Return [X, Y] of the center of cell containing provided text 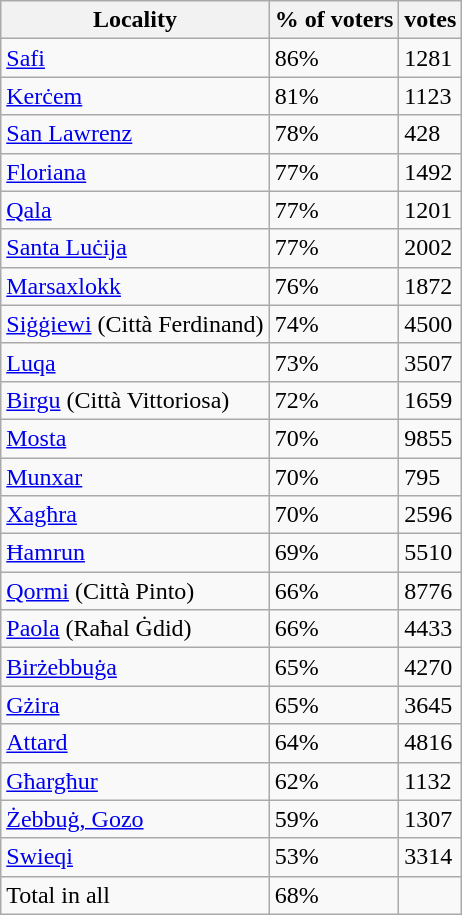
74% [334, 324]
53% [334, 857]
Kerċem [135, 96]
San Lawrenz [135, 134]
Siġġiewi (Città Ferdinand) [135, 324]
1492 [430, 172]
76% [334, 286]
5510 [430, 553]
Birżebbuġa [135, 667]
1281 [430, 58]
8776 [430, 591]
Gżira [135, 705]
Floriana [135, 172]
Qala [135, 210]
Paola (Raħal Ġdid) [135, 629]
Luqa [135, 362]
59% [334, 819]
Għargħur [135, 781]
1132 [430, 781]
Marsaxlokk [135, 286]
3507 [430, 362]
Ħamrun [135, 553]
795 [430, 477]
Qormi (Città Pinto) [135, 591]
Swieqi [135, 857]
68% [334, 895]
Xagħra [135, 515]
Locality [135, 20]
Santa Luċija [135, 248]
86% [334, 58]
1872 [430, 286]
Safi [135, 58]
9855 [430, 438]
1123 [430, 96]
Total in all [135, 895]
votes [430, 20]
1307 [430, 819]
2596 [430, 515]
62% [334, 781]
4433 [430, 629]
64% [334, 743]
Birgu (Città Vittoriosa) [135, 400]
1201 [430, 210]
4816 [430, 743]
72% [334, 400]
69% [334, 553]
Mosta [135, 438]
73% [334, 362]
428 [430, 134]
% of voters [334, 20]
78% [334, 134]
81% [334, 96]
Munxar [135, 477]
2002 [430, 248]
3314 [430, 857]
3645 [430, 705]
Żebbuġ, Gozo [135, 819]
4270 [430, 667]
4500 [430, 324]
Attard [135, 743]
1659 [430, 400]
